Provide the [x, y] coordinate of the cell's center where the given text is located.  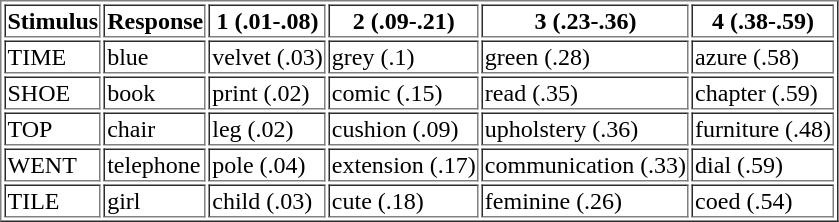
furniture (.48) [763, 128]
azure (.58) [763, 56]
cushion (.09) [404, 128]
leg (.02) [268, 128]
SHOE [52, 92]
coed (.54) [763, 200]
child (.03) [268, 200]
book [155, 92]
extension (.17) [404, 164]
girl [155, 200]
chapter (.59) [763, 92]
3 (.23-.36) [586, 20]
grey (.1) [404, 56]
Response [155, 20]
1 (.01-.08) [268, 20]
4 (.38-.59) [763, 20]
print (.02) [268, 92]
dial (.59) [763, 164]
velvet (.03) [268, 56]
WENT [52, 164]
telephone [155, 164]
upholstery (.36) [586, 128]
green (.28) [586, 56]
2 (.09-.21) [404, 20]
feminine (.26) [586, 200]
cute (.18) [404, 200]
TOP [52, 128]
comic (.15) [404, 92]
pole (.04) [268, 164]
read (.35) [586, 92]
communication (.33) [586, 164]
chair [155, 128]
Stimulus [52, 20]
blue [155, 56]
TILE [52, 200]
TIME [52, 56]
